Provide the (X, Y) coordinate of the cell's center where the given text is located.  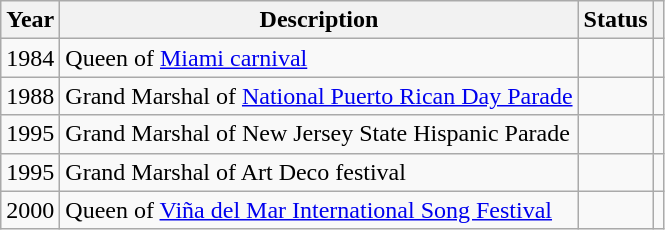
Description (319, 20)
Grand Marshal of New Jersey State Hispanic Parade (319, 134)
Grand Marshal of Art Deco festival (319, 172)
Queen of Viña del Mar International Song Festival (319, 210)
2000 (30, 210)
1984 (30, 58)
Queen of Miami carnival (319, 58)
Grand Marshal of National Puerto Rican Day Parade (319, 96)
Status (616, 20)
1988 (30, 96)
Year (30, 20)
